Output the (X, Y) coordinate of the center of the cell containing the given text.  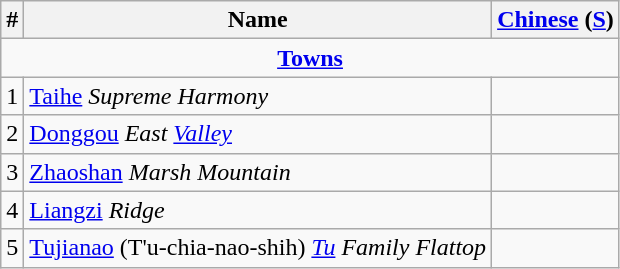
Zhaoshan Marsh Mountain (258, 172)
Towns (310, 58)
5 (12, 248)
Taihe Supreme Harmony (258, 96)
Chinese (S) (556, 20)
4 (12, 210)
Name (258, 20)
2 (12, 134)
3 (12, 172)
# (12, 20)
1 (12, 96)
Liangzi Ridge (258, 210)
Tujianao (T'u-chia-nao-shih) Tu Family Flattop (258, 248)
Donggou East Valley (258, 134)
